For the text-containing cell, return its midpoint in (x, y) coordinate format. 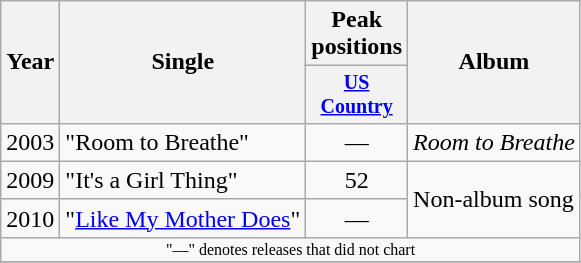
2003 (30, 142)
Non-album song (494, 199)
"Like My Mother Does" (183, 218)
"—" denotes releases that did not chart (291, 249)
2010 (30, 218)
Room to Breathe (494, 142)
52 (357, 180)
"Room to Breathe" (183, 142)
"It's a Girl Thing" (183, 180)
2009 (30, 180)
Year (30, 62)
Single (183, 62)
US Country (357, 94)
Peak positions (357, 34)
Album (494, 62)
